Determine the (X, Y) coordinate at the center of the cell enclosing the given text.  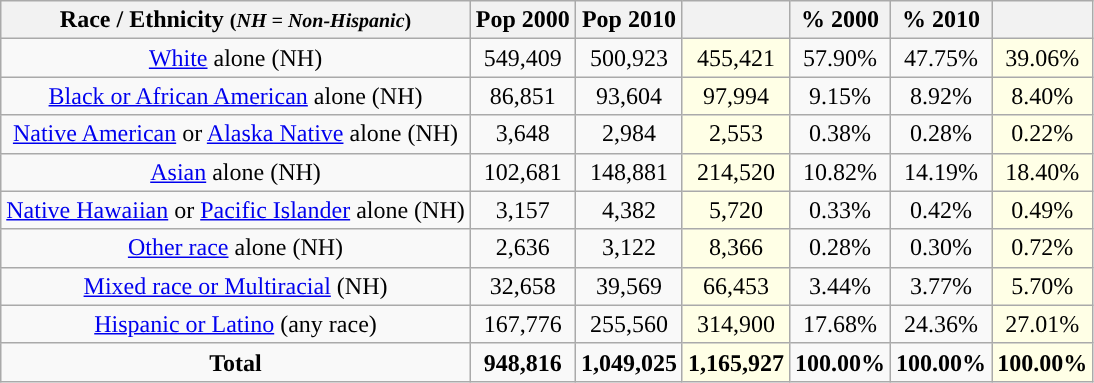
32,658 (522, 286)
3,122 (628, 248)
4,382 (628, 210)
0.49% (1042, 210)
Pop 2000 (522, 20)
0.38% (840, 134)
18.40% (1042, 172)
24.36% (942, 324)
39,569 (628, 286)
1,165,927 (736, 362)
3,157 (522, 210)
% 2010 (942, 20)
3.44% (840, 286)
17.68% (840, 324)
Race / Ethnicity (NH = Non-Hispanic) (236, 20)
% 2000 (840, 20)
Total (236, 362)
Native American or Alaska Native alone (NH) (236, 134)
White alone (NH) (236, 58)
8.92% (942, 96)
Mixed race or Multiracial (NH) (236, 286)
93,604 (628, 96)
0.42% (942, 210)
500,923 (628, 58)
Hispanic or Latino (any race) (236, 324)
39.06% (1042, 58)
102,681 (522, 172)
948,816 (522, 362)
314,900 (736, 324)
3.77% (942, 286)
5,720 (736, 210)
0.72% (1042, 248)
47.75% (942, 58)
0.30% (942, 248)
1,049,025 (628, 362)
148,881 (628, 172)
255,560 (628, 324)
0.22% (1042, 134)
167,776 (522, 324)
9.15% (840, 96)
Black or African American alone (NH) (236, 96)
8,366 (736, 248)
14.19% (942, 172)
Other race alone (NH) (236, 248)
3,648 (522, 134)
27.01% (1042, 324)
97,994 (736, 96)
Pop 2010 (628, 20)
66,453 (736, 286)
2,984 (628, 134)
549,409 (522, 58)
57.90% (840, 58)
5.70% (1042, 286)
Asian alone (NH) (236, 172)
455,421 (736, 58)
214,520 (736, 172)
8.40% (1042, 96)
2,636 (522, 248)
2,553 (736, 134)
Native Hawaiian or Pacific Islander alone (NH) (236, 210)
10.82% (840, 172)
0.33% (840, 210)
86,851 (522, 96)
